Output the (x, y) coordinate of the center of the cell containing the given text.  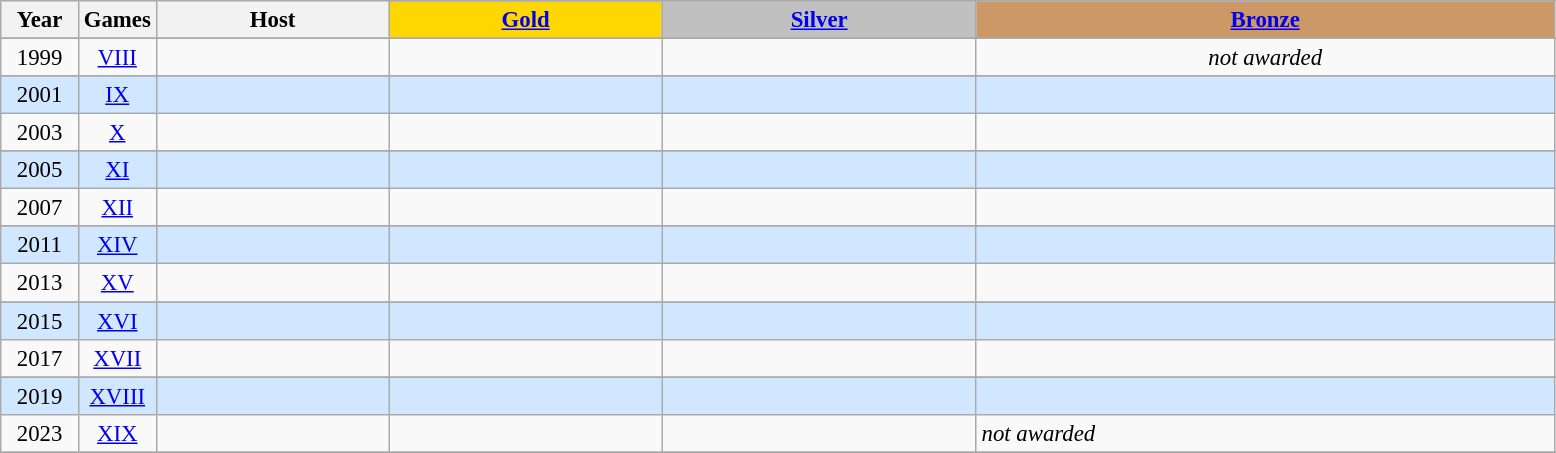
Bronze (1265, 20)
XV (117, 283)
2023 (40, 433)
VIII (117, 58)
2017 (40, 358)
2007 (40, 208)
2005 (40, 170)
2001 (40, 95)
XIV (117, 245)
X (117, 133)
XIX (117, 433)
1999 (40, 58)
XII (117, 208)
Gold (526, 20)
Year (40, 20)
XI (117, 170)
IX (117, 95)
2011 (40, 245)
2019 (40, 396)
2013 (40, 283)
XVII (117, 358)
Silver (819, 20)
Games (117, 20)
XVIII (117, 396)
XVI (117, 321)
2015 (40, 321)
Host (272, 20)
2003 (40, 133)
